Determine the [x, y] coordinate at the center of the cell enclosing the given text.  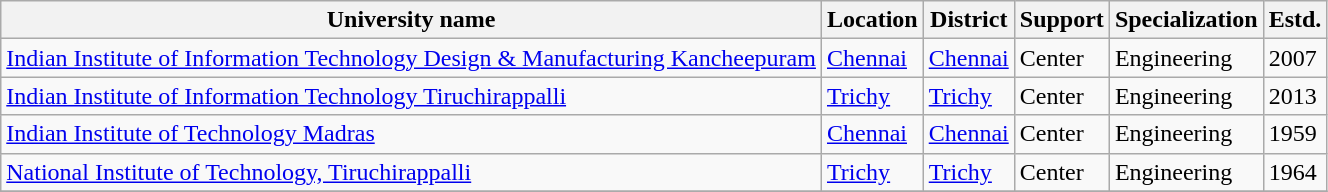
University name [412, 20]
Support [1062, 20]
Indian Institute of Information Technology Design & Manufacturing Kancheepuram [412, 58]
National Institute of Technology, Tiruchirappalli [412, 172]
Indian Institute of Information Technology Tiruchirappalli [412, 96]
1959 [1295, 134]
Estd. [1295, 20]
1964 [1295, 172]
Specialization [1186, 20]
2013 [1295, 96]
Indian Institute of Technology Madras [412, 134]
Location [872, 20]
2007 [1295, 58]
District [968, 20]
